Extract the [x, y] coordinate from the center of the cell holding the provided text.  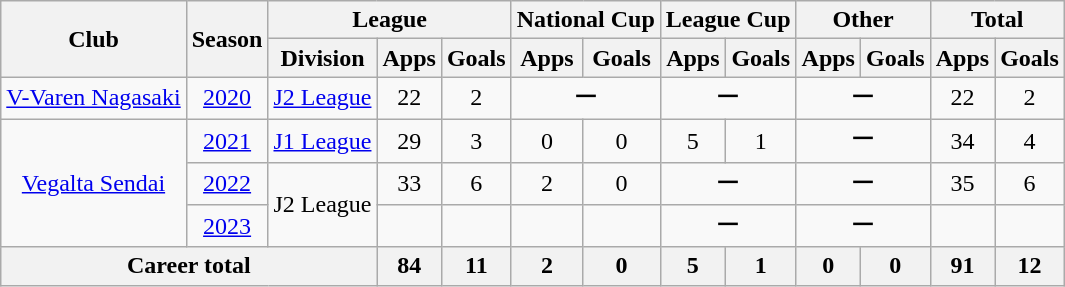
29 [409, 140]
2020 [227, 98]
2023 [227, 226]
11 [476, 266]
J1 League [322, 140]
V-Varen Nagasaki [94, 98]
Vegalta Sendai [94, 183]
National Cup [586, 20]
84 [409, 266]
Career total [189, 266]
4 [1030, 140]
Total [997, 20]
Other [863, 20]
2022 [227, 184]
12 [1030, 266]
Season [227, 39]
91 [962, 266]
League Cup [728, 20]
34 [962, 140]
33 [409, 184]
3 [476, 140]
2021 [227, 140]
35 [962, 184]
League [390, 20]
Division [322, 58]
Club [94, 39]
